Extract the [X, Y] coordinate from the center of the cell holding the provided text.  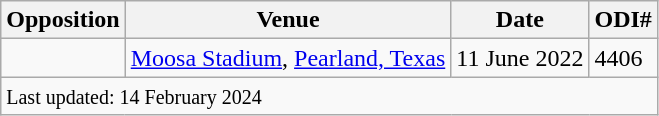
Last updated: 14 February 2024 [330, 96]
Opposition [63, 20]
Venue [288, 20]
11 June 2022 [520, 58]
Date [520, 20]
ODI# [623, 20]
Moosa Stadium, Pearland, Texas [288, 58]
4406 [623, 58]
